Pinpoint the cell where the given text exists, returning its [X, Y] midpoint coordinate. 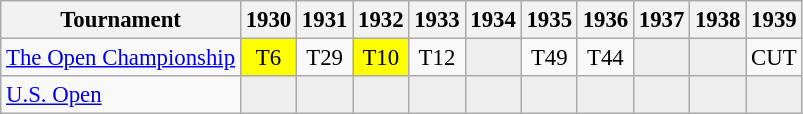
CUT [774, 58]
1935 [549, 20]
T29 [325, 58]
T44 [605, 58]
1930 [268, 20]
T49 [549, 58]
T6 [268, 58]
1933 [437, 20]
1931 [325, 20]
1936 [605, 20]
1934 [493, 20]
1939 [774, 20]
1932 [381, 20]
U.S. Open [121, 95]
The Open Championship [121, 58]
T12 [437, 58]
1938 [718, 20]
1937 [661, 20]
T10 [381, 58]
Tournament [121, 20]
